From the cell containing the given text, extract its center point as [X, Y] coordinate. 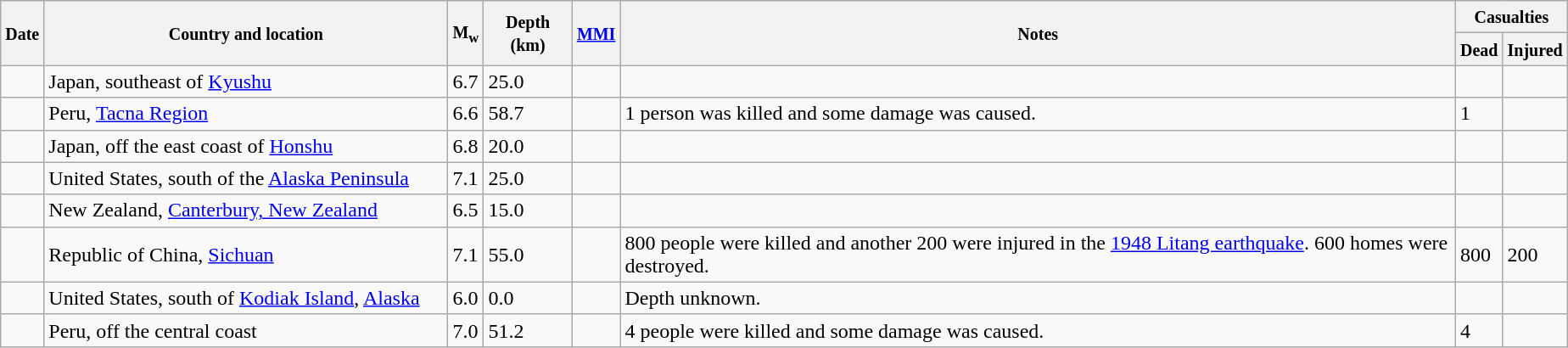
4 [1479, 330]
20.0 [528, 146]
Japan, off the east coast of Honshu [246, 146]
Peru, Tacna Region [246, 114]
200 [1535, 255]
Peru, off the central coast [246, 330]
Casualties [1511, 17]
Date [22, 33]
1 person was killed and some damage was caused. [1039, 114]
6.5 [466, 210]
Dead [1479, 49]
58.7 [528, 114]
New Zealand, Canterbury, New Zealand [246, 210]
6.8 [466, 146]
6.7 [466, 81]
55.0 [528, 255]
6.0 [466, 298]
6.6 [466, 114]
Country and location [246, 33]
Notes [1039, 33]
Republic of China, Sichuan [246, 255]
800 [1479, 255]
Depth unknown. [1039, 298]
1 [1479, 114]
4 people were killed and some damage was caused. [1039, 330]
7.0 [466, 330]
Mw [466, 33]
Japan, southeast of Kyushu [246, 81]
MMI [596, 33]
0.0 [528, 298]
United States, south of the Alaska Peninsula [246, 178]
800 people were killed and another 200 were injured in the 1948 Litang earthquake. 600 homes were destroyed. [1039, 255]
United States, south of Kodiak Island, Alaska [246, 298]
Injured [1535, 49]
Depth (km) [528, 33]
51.2 [528, 330]
15.0 [528, 210]
